Return the [X, Y] coordinate for the center point of the cell that contains the specified text.  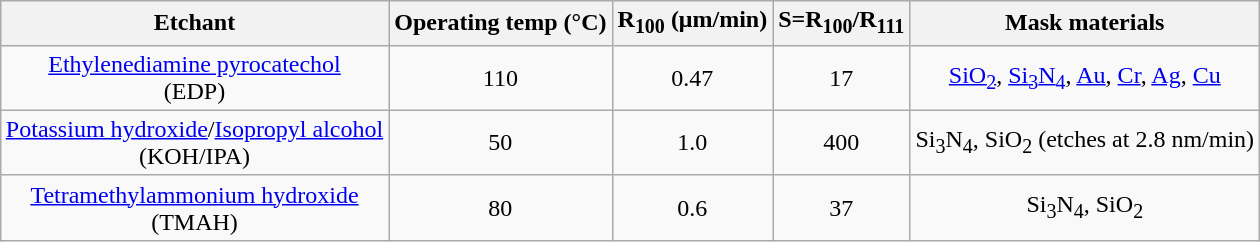
Si3N4, SiO2 [1085, 208]
Etchant [194, 23]
Mask materials [1085, 23]
SiO2, Si3N4, Au, Cr, Ag, Cu [1085, 78]
17 [842, 78]
Tetramethylammonium hydroxide(TMAH) [194, 208]
Operating temp (°C) [500, 23]
Potassium hydroxide/Isopropyl alcohol(KOH/IPA) [194, 142]
80 [500, 208]
Ethylenediamine pyrocatechol(EDP) [194, 78]
110 [500, 78]
0.47 [692, 78]
50 [500, 142]
0.6 [692, 208]
R100 (μm/min) [692, 23]
1.0 [692, 142]
Si3N4, SiO2 (etches at 2.8 nm/min) [1085, 142]
400 [842, 142]
37 [842, 208]
S=R100/R111 [842, 23]
